Extract the [X, Y] coordinate from the center of the cell holding the provided text.  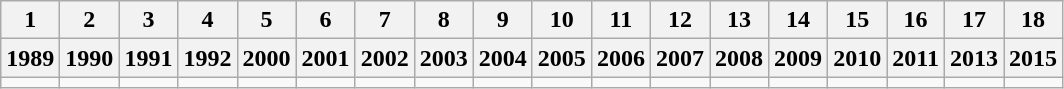
2000 [266, 58]
2007 [680, 58]
5 [266, 20]
6 [326, 20]
4 [208, 20]
1 [30, 20]
1991 [148, 58]
2013 [974, 58]
17 [974, 20]
2003 [444, 58]
14 [798, 20]
1989 [30, 58]
16 [916, 20]
15 [858, 20]
2004 [502, 58]
2011 [916, 58]
1990 [90, 58]
18 [1034, 20]
13 [740, 20]
2002 [384, 58]
3 [148, 20]
2008 [740, 58]
2015 [1034, 58]
11 [620, 20]
10 [562, 20]
2010 [858, 58]
2001 [326, 58]
2006 [620, 58]
7 [384, 20]
2005 [562, 58]
8 [444, 20]
2 [90, 20]
1992 [208, 58]
2009 [798, 58]
9 [502, 20]
12 [680, 20]
